Return the (x, y) coordinate for the center point of the cell that contains the specified text.  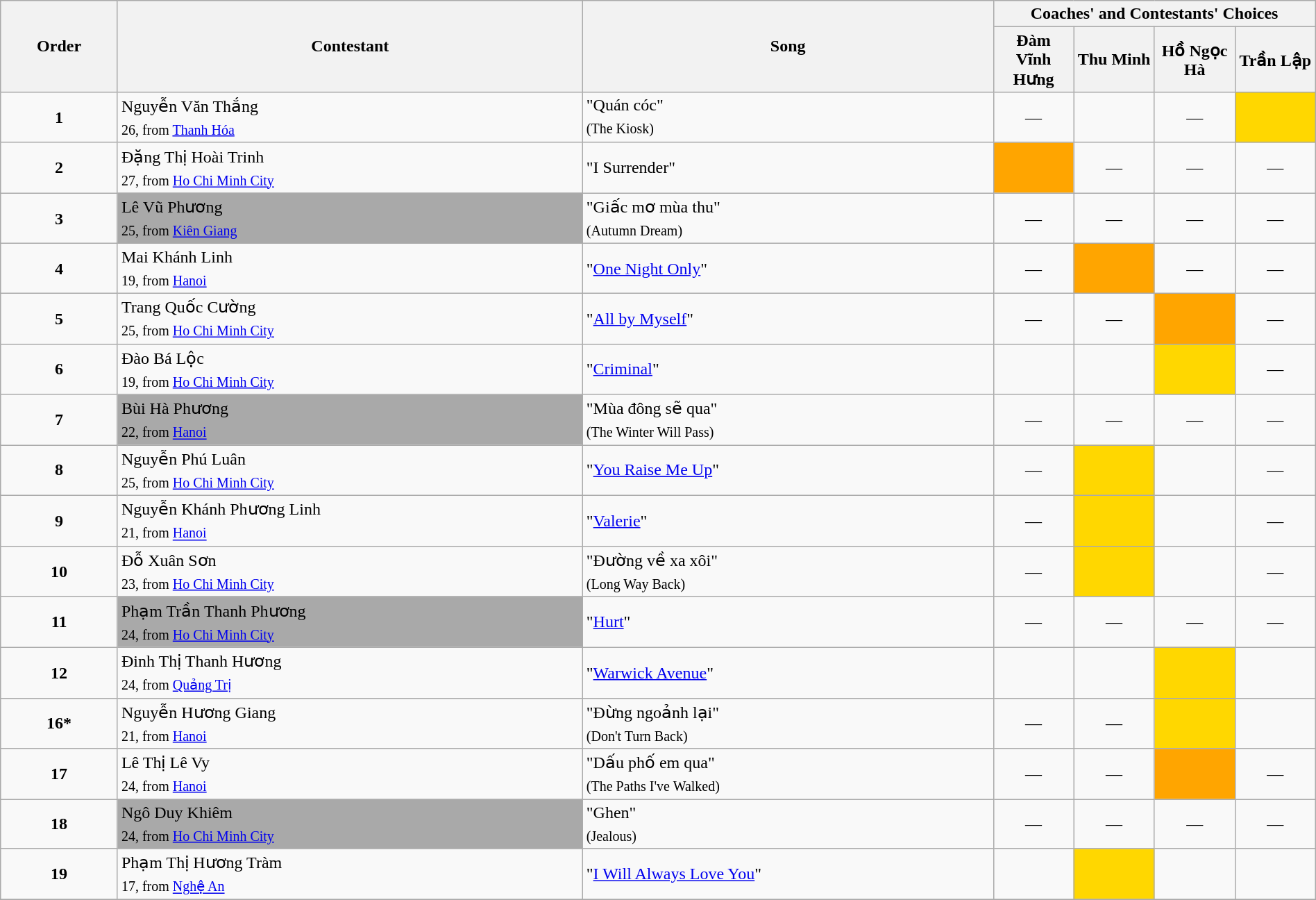
Trần Lập (1275, 60)
"Quán cóc"(The Kiosk) (788, 117)
"Criminal" (788, 369)
Trang Quốc Cường25, from Ho Chi Minh City (350, 318)
9 (60, 521)
"All by Myself" (788, 318)
8 (60, 471)
"Hurt" (788, 622)
5 (60, 318)
7 (60, 419)
Thu Minh (1114, 60)
"Valerie" (788, 521)
Contestant (350, 47)
Phạm Trần Thanh Phương24, from Ho Chi Minh City (350, 622)
Đặng Thị Hoài Trinh27, from Ho Chi Minh City (350, 168)
Song (788, 47)
11 (60, 622)
Coaches' and Contestants' Choices (1154, 14)
Đỗ Xuân Sơn23, from Ho Chi Minh City (350, 571)
12 (60, 672)
18 (60, 824)
"I Will Always Love You" (788, 874)
Nguyễn Văn Thắng26, from Thanh Hóa (350, 117)
3 (60, 218)
Phạm Thị Hương Tràm17, from Nghệ An (350, 874)
16* (60, 724)
"Ghen"(Jealous) (788, 824)
"Giấc mơ mùa thu"(Autumn Dream) (788, 218)
17 (60, 774)
"Đường về xa xôi"(Long Way Back) (788, 571)
Order (60, 47)
Ngô Duy Khiêm24, from Ho Chi Minh City (350, 824)
Mai Khánh Linh19, from Hanoi (350, 268)
Nguyễn Hương Giang21, from Hanoi (350, 724)
Bùi Hà Phương22, from Hanoi (350, 419)
10 (60, 571)
"You Raise Me Up" (788, 471)
"One Night Only" (788, 268)
2 (60, 168)
Đinh Thị Thanh Hương24, from Quảng Trị (350, 672)
"Mùa đông sẽ qua"(The Winter Will Pass) (788, 419)
"Dấu phố em qua"(The Paths I've Walked) (788, 774)
6 (60, 369)
"Warwick Avenue" (788, 672)
19 (60, 874)
Nguyễn Khánh Phương Linh21, from Hanoi (350, 521)
Lê Thị Lê Vy24, from Hanoi (350, 774)
Hồ Ngọc Hà (1195, 60)
"Đừng ngoảnh lại"(Don't Turn Back) (788, 724)
1 (60, 117)
Lê Vũ Phương25, from Kiên Giang (350, 218)
Đào Bá Lộc19, from Ho Chi Minh City (350, 369)
Đàm Vĩnh Hưng (1034, 60)
"I Surrender" (788, 168)
4 (60, 268)
Nguyễn Phú Luân25, from Ho Chi Minh City (350, 471)
